Determine the [x, y] coordinate at the center of the cell enclosing the given text.  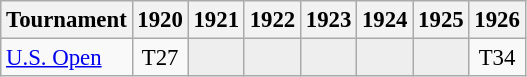
U.S. Open [66, 58]
1920 [160, 20]
Tournament [66, 20]
1921 [216, 20]
1926 [497, 20]
T27 [160, 58]
1925 [441, 20]
1924 [385, 20]
1923 [328, 20]
1922 [272, 20]
T34 [497, 58]
